Identify which cell holds the provided text, then report its [x, y] central coordinate. 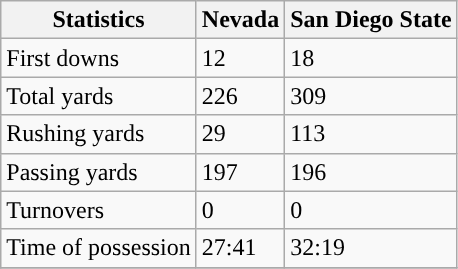
113 [371, 134]
Turnovers [99, 210]
226 [240, 96]
Nevada [240, 20]
18 [371, 58]
12 [240, 58]
First downs [99, 58]
27:41 [240, 248]
29 [240, 134]
Total yards [99, 96]
San Diego State [371, 20]
196 [371, 172]
309 [371, 96]
197 [240, 172]
Time of possession [99, 248]
32:19 [371, 248]
Statistics [99, 20]
Rushing yards [99, 134]
Passing yards [99, 172]
